Locate the cell with the specified text and output its (X, Y) center coordinate. 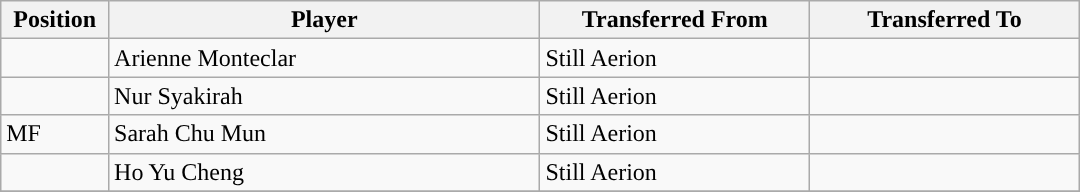
Sarah Chu Mun (324, 134)
Position (55, 20)
Transferred From (675, 20)
Transferred To (945, 20)
Player (324, 20)
Ho Yu Cheng (324, 172)
Arienne Monteclar (324, 58)
Nur Syakirah (324, 96)
MF (55, 134)
